Return the [X, Y] coordinate for the center point of the cell that contains the specified text.  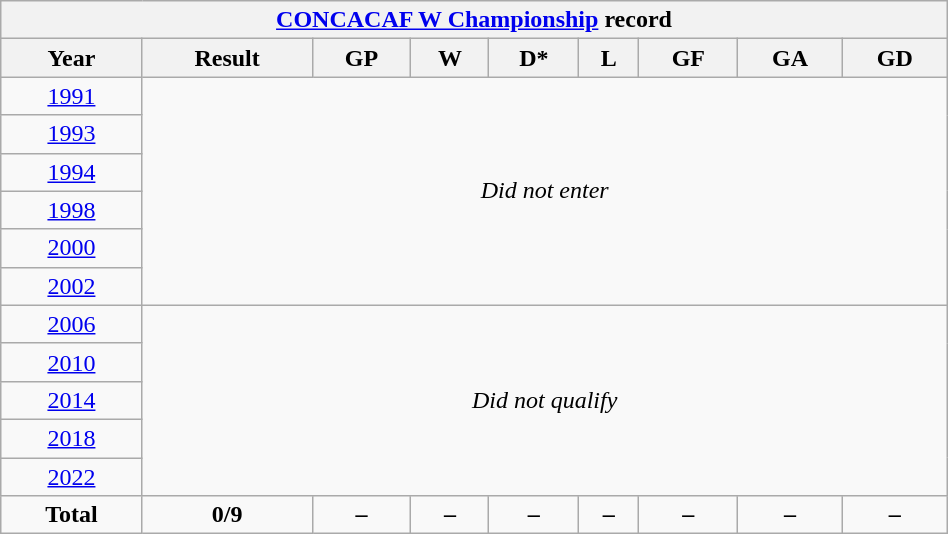
2018 [72, 438]
1993 [72, 134]
Total [72, 515]
GD [894, 58]
GP [362, 58]
2010 [72, 362]
Did not enter [544, 191]
1998 [72, 210]
0/9 [227, 515]
Result [227, 58]
GF [688, 58]
GA [790, 58]
1994 [72, 172]
2000 [72, 248]
L [609, 58]
2014 [72, 400]
2006 [72, 324]
Did not qualify [544, 400]
D* [534, 58]
1991 [72, 96]
2022 [72, 477]
W [450, 58]
2002 [72, 286]
Year [72, 58]
CONCACAF W Championship record [474, 20]
